Identify which cell holds the provided text, then report its (x, y) central coordinate. 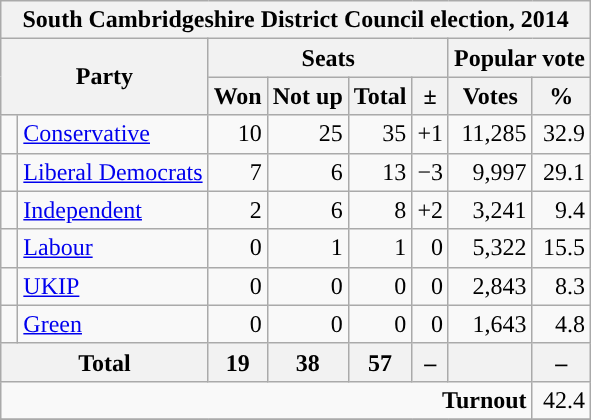
9.4 (561, 210)
Seats (328, 58)
42.4 (561, 400)
Labour (113, 248)
UKIP (113, 286)
1,643 (490, 324)
+1 (430, 134)
11,285 (490, 134)
Not up (308, 96)
Liberal Democrats (113, 172)
Independent (113, 210)
5,322 (490, 248)
3,241 (490, 210)
4.8 (561, 324)
2 (238, 210)
Won (238, 96)
57 (380, 362)
29.1 (561, 172)
Party (104, 77)
19 (238, 362)
8.3 (561, 286)
Green (113, 324)
9,997 (490, 172)
32.9 (561, 134)
7 (238, 172)
Votes (490, 96)
13 (380, 172)
% (561, 96)
10 (238, 134)
Turnout (266, 400)
35 (380, 134)
Popular vote (519, 58)
± (430, 96)
Conservative (113, 134)
15.5 (561, 248)
8 (380, 210)
38 (308, 362)
25 (308, 134)
+2 (430, 210)
2,843 (490, 286)
−3 (430, 172)
South Cambridgeshire District Council election, 2014 (296, 20)
